Capture the cell that displays the provided text and extract its [X, Y] central coordinate. 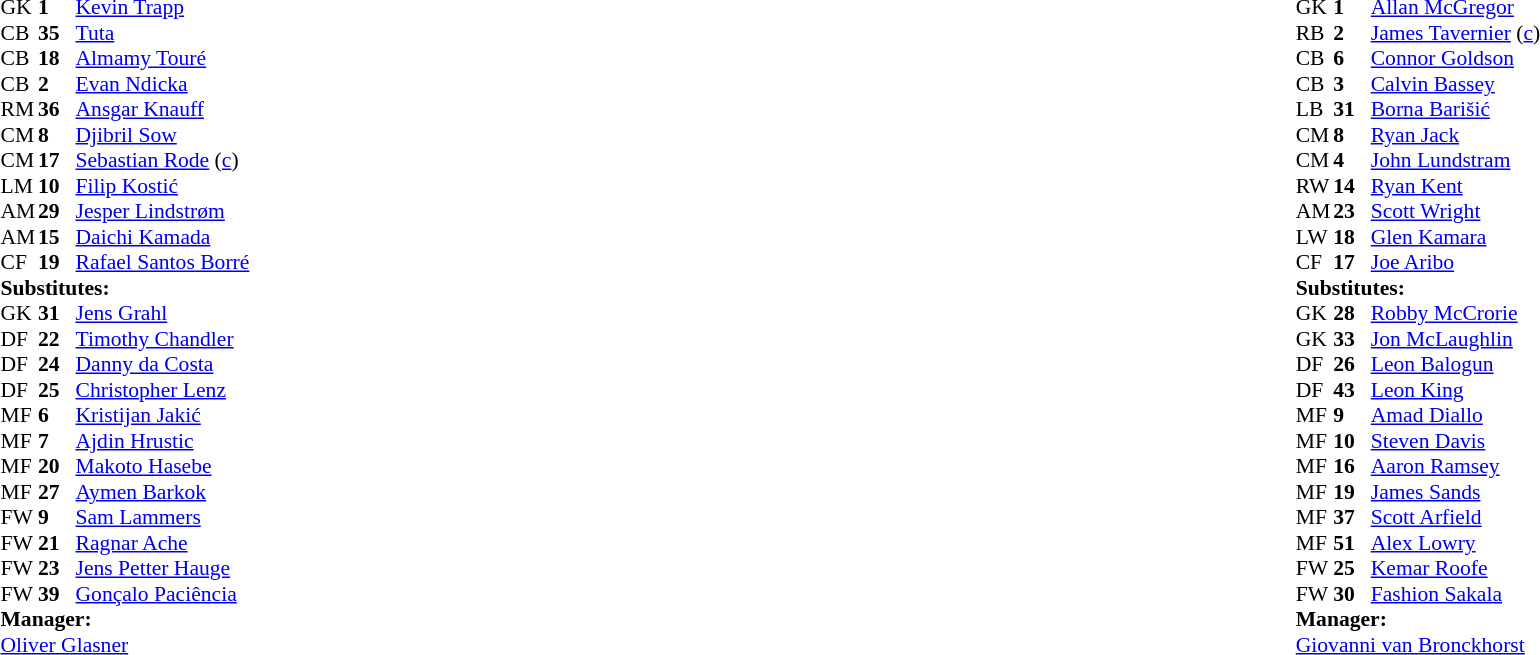
Ansgar Knauff [163, 109]
Rafael Santos Borré [163, 263]
Christopher Lenz [163, 390]
Substitutes: [124, 288]
Tuta [163, 33]
Gonçalo Paciência [163, 594]
51 [1352, 543]
Jens Petter Hauge [163, 569]
29 [57, 211]
36 [57, 109]
30 [1352, 594]
15 [57, 237]
21 [57, 543]
LW [1315, 237]
3 [1352, 84]
33 [1352, 339]
Ajdin Hrustic [163, 441]
LM [19, 186]
24 [57, 365]
43 [1352, 390]
22 [57, 339]
Djibril Sow [163, 135]
Aymen Barkok [163, 492]
39 [57, 594]
Ragnar Ache [163, 543]
28 [1352, 313]
LB [1315, 109]
14 [1352, 186]
26 [1352, 365]
20 [57, 467]
4 [1352, 161]
37 [1352, 517]
Filip Kostić [163, 186]
Jens Grahl [163, 313]
RB [1315, 33]
Sebastian Rode (c) [163, 161]
Kristijan Jakić [163, 415]
Daichi Kamada [163, 237]
35 [57, 33]
Danny da Costa [163, 365]
Evan Ndicka [163, 84]
Jesper Lindstrøm [163, 211]
Timothy Chandler [163, 339]
Almamy Touré [163, 59]
27 [57, 492]
Sam Lammers [163, 517]
16 [1352, 467]
Makoto Hasebe [163, 467]
RW [1315, 186]
Manager: [124, 619]
7 [57, 441]
RM [19, 109]
